Capture the cell that displays the provided text and extract its (X, Y) central coordinate. 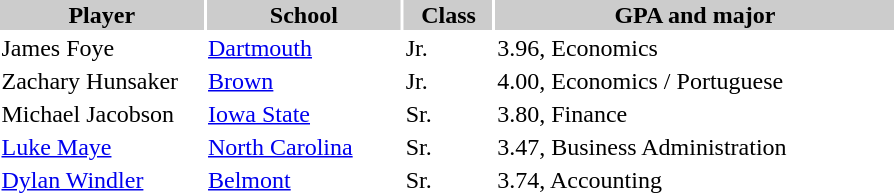
3.47, Business Administration (695, 147)
Luke Maye (102, 147)
3.80, Finance (695, 114)
Iowa State (304, 114)
Zachary Hunsaker (102, 81)
Michael Jacobson (102, 114)
North Carolina (304, 147)
4.00, Economics / Portuguese (695, 81)
3.96, Economics (695, 48)
Brown (304, 81)
Dartmouth (304, 48)
Player (102, 15)
GPA and major (695, 15)
School (304, 15)
James Foye (102, 48)
Class (448, 15)
